Identify which cell holds the provided text, then report its (x, y) central coordinate. 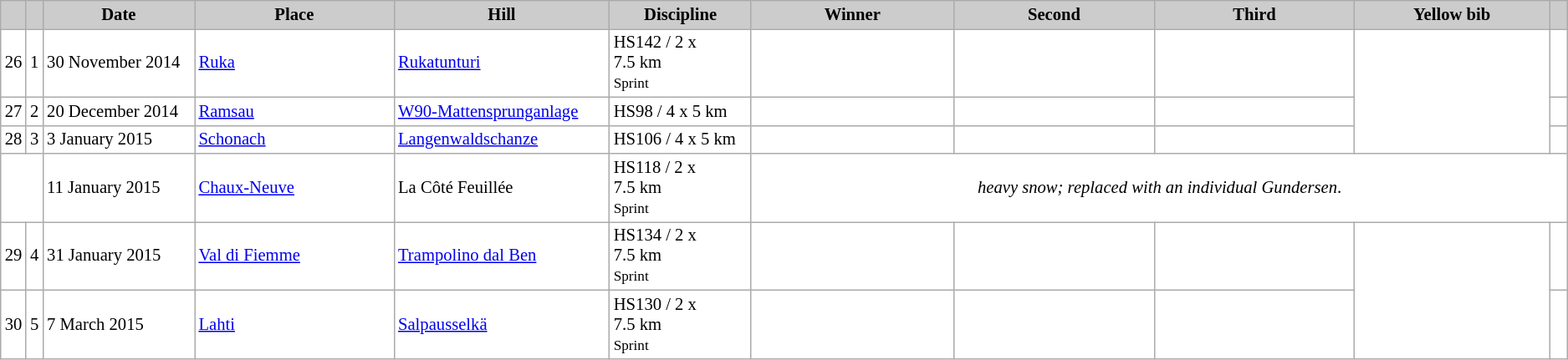
11 January 2015 (119, 188)
Val di Fiemme (294, 256)
HS118 / 2 x 7.5 kmSprint (681, 188)
W90-Mattensprunganlage (502, 111)
HS106 / 4 x 5 km (681, 139)
30 November 2014 (119, 63)
Hill (502, 14)
heavy snow; replaced with an individual Gundersen. (1159, 188)
28 (13, 139)
Ramsau (294, 111)
Yellow bib (1452, 14)
Place (294, 14)
Discipline (681, 14)
Winner (852, 14)
4 (34, 256)
Rukatunturi (502, 63)
Lahti (294, 324)
Langenwaldschanze (502, 139)
27 (13, 111)
La Côté Feuillée (502, 188)
Schonach (294, 139)
30 (13, 324)
Trampolino dal Ben (502, 256)
Third (1254, 14)
Chaux-Neuve (294, 188)
Salpausselkä (502, 324)
5 (34, 324)
Second (1054, 14)
3 (34, 139)
HS98 / 4 x 5 km (681, 111)
Date (119, 14)
HS142 / 2 x 7.5 kmSprint (681, 63)
2 (34, 111)
HS130 / 2 x 7.5 kmSprint (681, 324)
26 (13, 63)
3 January 2015 (119, 139)
7 March 2015 (119, 324)
Ruka (294, 63)
20 December 2014 (119, 111)
HS134 / 2 x 7.5 kmSprint (681, 256)
29 (13, 256)
1 (34, 63)
31 January 2015 (119, 256)
